Output the [x, y] coordinate of the center of the cell containing the given text.  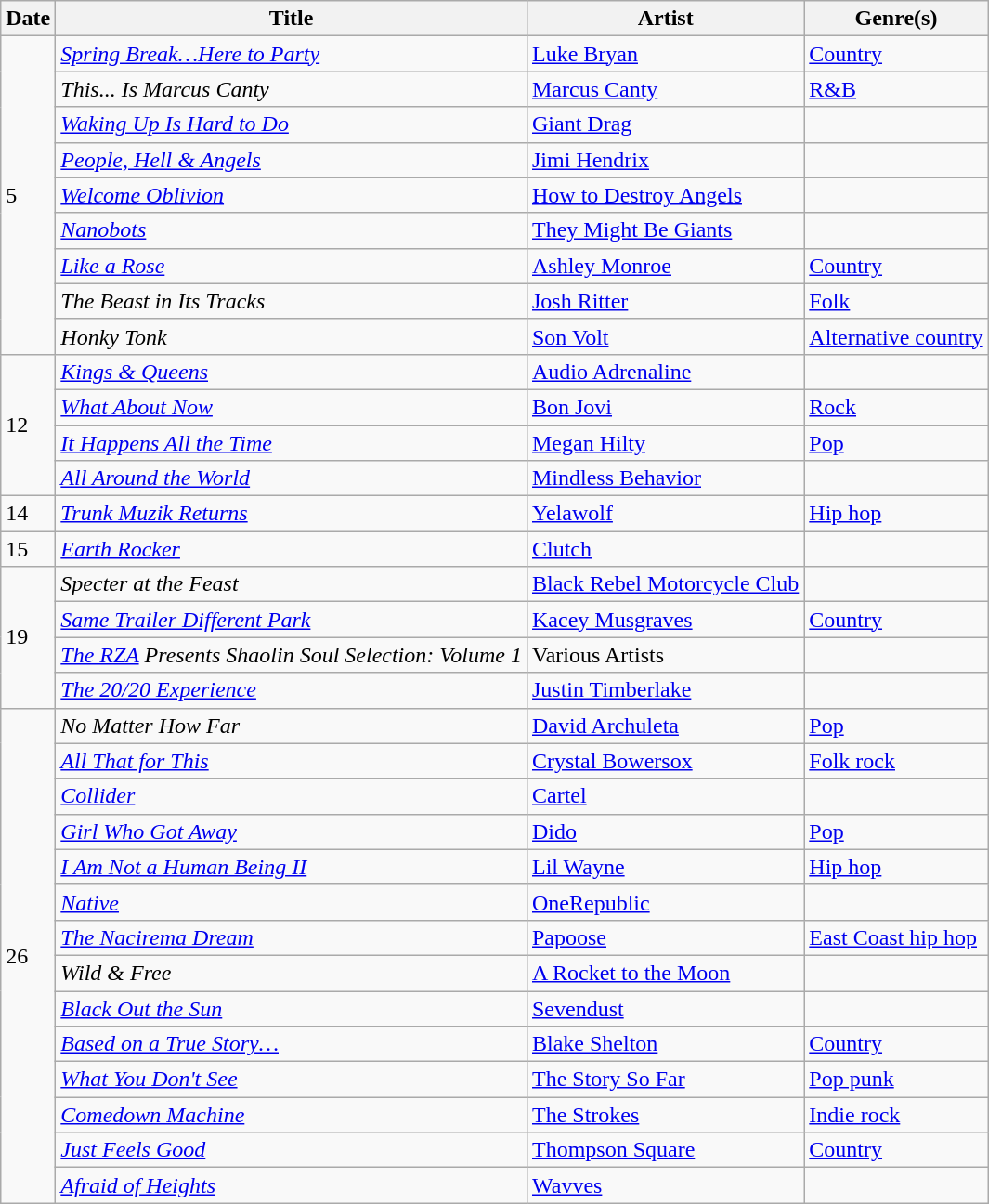
Son Volt [665, 336]
Folk rock [896, 761]
Just Feels Good [292, 1150]
Various Artists [665, 655]
Crystal Bowersox [665, 761]
Lil Wayne [665, 867]
Bon Jovi [665, 407]
Artist [665, 19]
They Might Be Giants [665, 230]
Black Out the Sun [292, 1008]
People, Hell & Angels [292, 160]
The Nacirema Dream [292, 937]
Kacey Musgraves [665, 620]
Like a Rose [292, 266]
Dido [665, 831]
The Beast in Its Tracks [292, 301]
I Am Not a Human Being II [292, 867]
Rock [896, 407]
Waking Up Is Hard to Do [292, 124]
All Around the World [292, 478]
Specter at the Feast [292, 584]
12 [28, 425]
Trunk Muzik Returns [292, 514]
Wavves [665, 1185]
OneRepublic [665, 902]
All That for This [292, 761]
Giant Drag [665, 124]
Genre(s) [896, 19]
Black Rebel Motorcycle Club [665, 584]
Title [292, 19]
David Archuleta [665, 726]
A Rocket to the Moon [665, 973]
Yelawolf [665, 514]
Comedown Machine [292, 1115]
What About Now [292, 407]
Blake Shelton [665, 1044]
Marcus Canty [665, 89]
The 20/20 Experience [292, 690]
Girl Who Got Away [292, 831]
East Coast hip hop [896, 937]
Afraid of Heights [292, 1185]
Native [292, 902]
Indie rock [896, 1115]
Same Trailer Different Park [292, 620]
It Happens All the Time [292, 443]
Papoose [665, 937]
The Strokes [665, 1115]
Date [28, 19]
Cartel [665, 796]
Megan Hilty [665, 443]
Honky Tonk [292, 336]
The RZA Presents Shaolin Soul Selection: Volume 1 [292, 655]
Alternative country [896, 336]
Ashley Monroe [665, 266]
Mindless Behavior [665, 478]
Clutch [665, 549]
Folk [896, 301]
Welcome Oblivion [292, 195]
Luke Bryan [665, 54]
15 [28, 549]
5 [28, 195]
This... Is Marcus Canty [292, 89]
Jimi Hendrix [665, 160]
19 [28, 637]
Based on a True Story… [292, 1044]
Justin Timberlake [665, 690]
Thompson Square [665, 1150]
Earth Rocker [292, 549]
Kings & Queens [292, 372]
Josh Ritter [665, 301]
Collider [292, 796]
No Matter How Far [292, 726]
Pop punk [896, 1080]
R&B [896, 89]
14 [28, 514]
How to Destroy Angels [665, 195]
What You Don't See [292, 1080]
Sevendust [665, 1008]
Wild & Free [292, 973]
The Story So Far [665, 1080]
Audio Adrenaline [665, 372]
Spring Break…Here to Party [292, 54]
26 [28, 955]
Nanobots [292, 230]
